For the text-containing cell, return its midpoint in (X, Y) coordinate format. 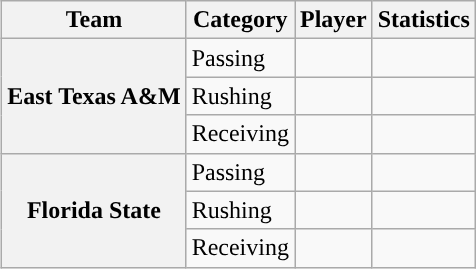
Florida State (94, 210)
Category (240, 20)
Player (333, 20)
East Texas A&M (94, 96)
Statistics (424, 20)
Team (94, 20)
